Determine the [x, y] coordinate at the center of the cell enclosing the given text.  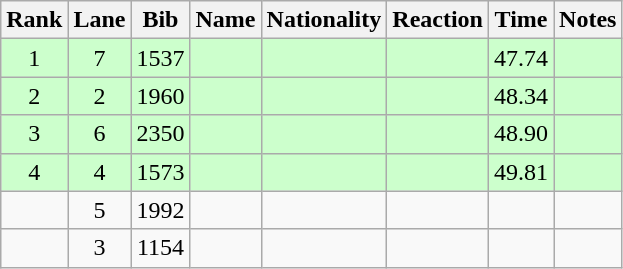
1154 [160, 248]
1 [34, 58]
Rank [34, 20]
1960 [160, 96]
5 [100, 210]
Nationality [324, 20]
48.90 [520, 134]
1573 [160, 172]
47.74 [520, 58]
7 [100, 58]
Bib [160, 20]
Name [226, 20]
49.81 [520, 172]
1992 [160, 210]
Time [520, 20]
Lane [100, 20]
2350 [160, 134]
Notes [588, 20]
1537 [160, 58]
48.34 [520, 96]
6 [100, 134]
Reaction [438, 20]
